Return the (X, Y) coordinate for the center point of the cell that contains the specified text.  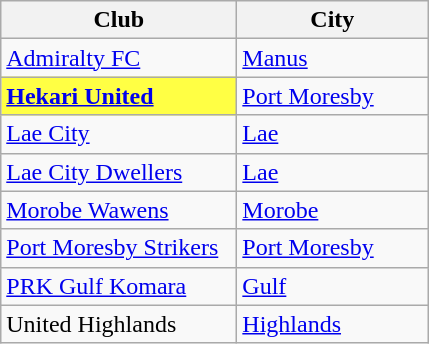
Admiralty FC (119, 58)
Highlands (332, 324)
United Highlands (119, 324)
Hekari United (119, 96)
Gulf (332, 286)
Manus (332, 58)
Port Moresby Strikers (119, 248)
PRK Gulf Komara (119, 286)
Club (119, 20)
Lae City (119, 134)
Lae City Dwellers (119, 172)
City (332, 20)
Morobe (332, 210)
Morobe Wawens (119, 210)
